Pinpoint the cell where the given text exists, returning its [x, y] midpoint coordinate. 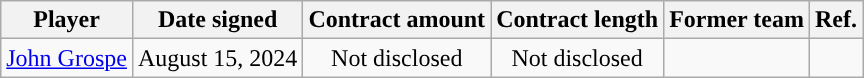
John Grospe [67, 58]
Player [67, 20]
Ref. [836, 20]
Contract amount [397, 20]
August 15, 2024 [217, 58]
Contract length [578, 20]
Date signed [217, 20]
Former team [737, 20]
